For the text-containing cell, return its midpoint in [X, Y] coordinate format. 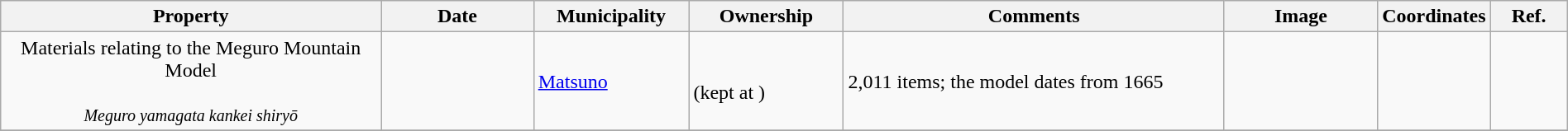
Comments [1034, 16]
Matsuno [611, 81]
Date [458, 16]
Municipality [611, 16]
Materials relating to the Meguro Mountain ModelMeguro yamagata kankei shiryō [191, 81]
Coordinates [1434, 16]
Property [191, 16]
Image [1300, 16]
2,011 items; the model dates from 1665 [1034, 81]
(kept at ) [766, 81]
Ref. [1528, 16]
Ownership [766, 16]
